From the cell containing the given text, extract its center point as [X, Y] coordinate. 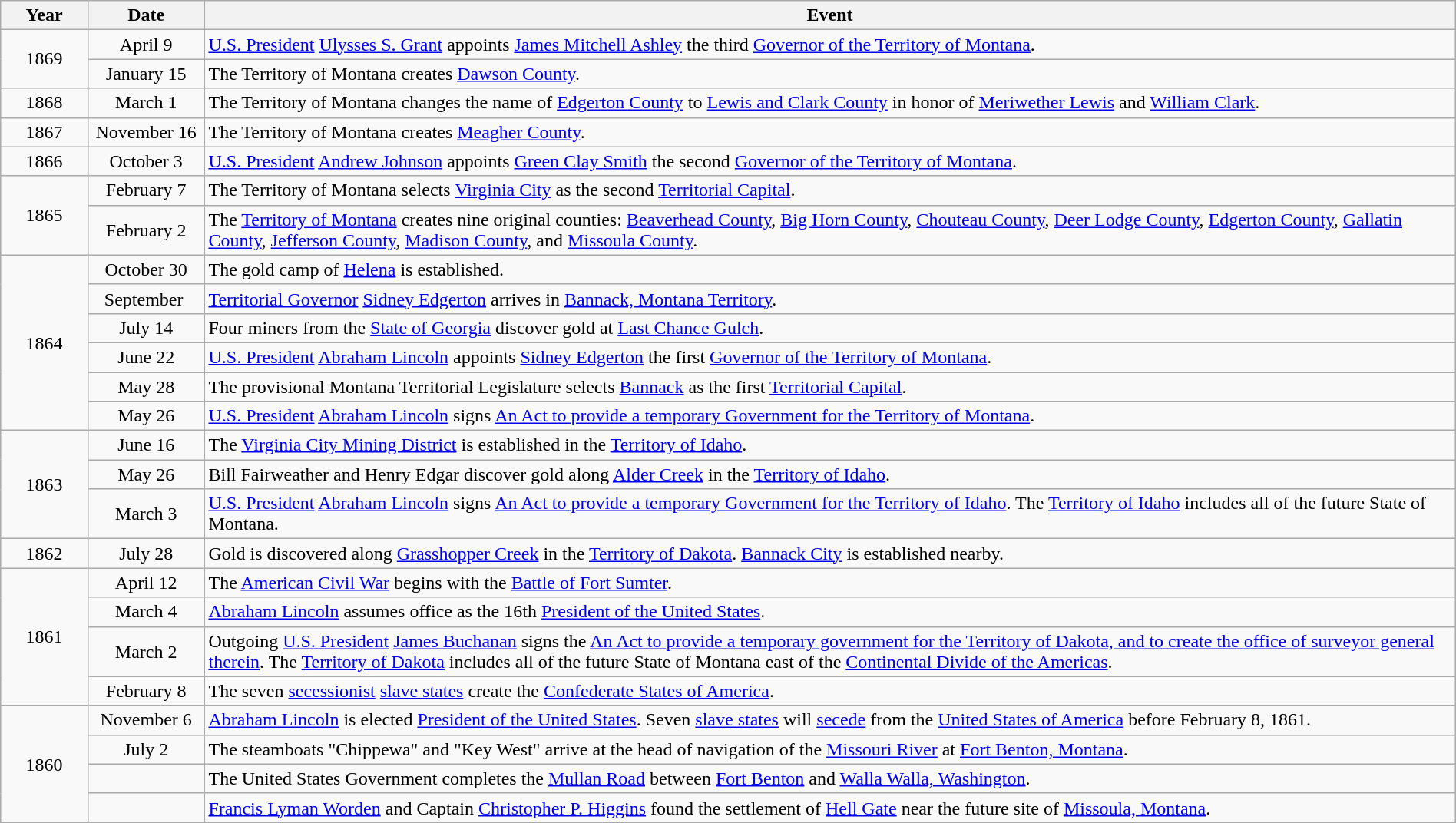
1868 [45, 103]
1869 [45, 59]
March 1 [146, 103]
October 3 [146, 161]
March 2 [146, 651]
1866 [45, 161]
1860 [45, 764]
The American Civil War begins with the Battle of Fort Sumter. [829, 583]
Gold is discovered along Grasshopper Creek in the Territory of Dakota. Bannack City is established nearby. [829, 554]
March 3 [146, 514]
U.S. President Abraham Lincoln appoints Sidney Edgerton the first Governor of the Territory of Montana. [829, 357]
February 8 [146, 691]
May 28 [146, 386]
October 30 [146, 269]
The provisional Montana Territorial Legislature selects Bannack as the first Territorial Capital. [829, 386]
July 28 [146, 554]
September [146, 299]
The Territory of Montana changes the name of Edgerton County to Lewis and Clark County in honor of Meriwether Lewis and William Clark. [829, 103]
1862 [45, 554]
The Territory of Montana selects Virginia City as the second Territorial Capital. [829, 190]
Abraham Lincoln is elected President of the United States. Seven slave states will secede from the United States of America before February 8, 1861. [829, 720]
November 16 [146, 132]
Date [146, 15]
June 22 [146, 357]
Bill Fairweather and Henry Edgar discover gold along Alder Creek in the Territory of Idaho. [829, 474]
March 4 [146, 612]
November 6 [146, 720]
1863 [45, 485]
February 2 [146, 230]
July 14 [146, 328]
Abraham Lincoln assumes office as the 16th President of the United States. [829, 612]
U.S. President Abraham Lincoln signs An Act to provide a temporary Government for the Territory of Montana. [829, 416]
The gold camp of Helena is established. [829, 269]
The seven secessionist slave states create the Confederate States of America. [829, 691]
Territorial Governor Sidney Edgerton arrives in Bannack, Montana Territory. [829, 299]
February 7 [146, 190]
April 9 [146, 45]
1865 [45, 215]
Event [829, 15]
January 15 [146, 74]
Year [45, 15]
The Territory of Montana creates Meagher County. [829, 132]
April 12 [146, 583]
1861 [45, 637]
June 16 [146, 445]
Four miners from the State of Georgia discover gold at Last Chance Gulch. [829, 328]
The steamboats "Chippewa" and "Key West" arrive at the head of navigation of the Missouri River at Fort Benton, Montana. [829, 749]
The Territory of Montana creates Dawson County. [829, 74]
The United States Government completes the Mullan Road between Fort Benton and Walla Walla, Washington. [829, 778]
U.S. President Andrew Johnson appoints Green Clay Smith the second Governor of the Territory of Montana. [829, 161]
Francis Lyman Worden and Captain Christopher P. Higgins found the settlement of Hell Gate near the future site of Missoula, Montana. [829, 808]
The Virginia City Mining District is established in the Territory of Idaho. [829, 445]
1867 [45, 132]
1864 [45, 342]
July 2 [146, 749]
U.S. President Ulysses S. Grant appoints James Mitchell Ashley the third Governor of the Territory of Montana. [829, 45]
